For the text-containing cell, return its midpoint in [x, y] coordinate format. 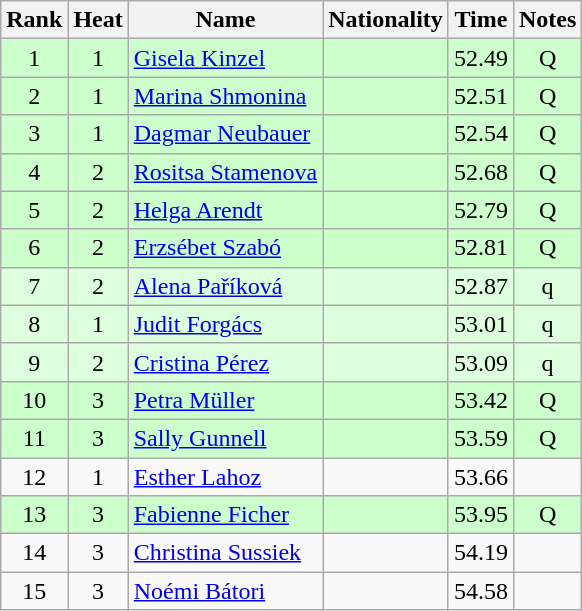
52.79 [480, 210]
53.66 [480, 477]
54.19 [480, 553]
52.49 [480, 58]
Esther Lahoz [225, 477]
Helga Arendt [225, 210]
Heat [98, 20]
5 [34, 210]
Alena Paříková [225, 286]
52.87 [480, 286]
Nationality [386, 20]
4 [34, 172]
6 [34, 248]
Rank [34, 20]
Notes [547, 20]
53.42 [480, 400]
53.59 [480, 438]
Dagmar Neubauer [225, 134]
53.09 [480, 362]
Time [480, 20]
15 [34, 591]
Marina Shmonina [225, 96]
Erzsébet Szabó [225, 248]
7 [34, 286]
Judit Forgács [225, 324]
Gisela Kinzel [225, 58]
52.54 [480, 134]
Name [225, 20]
Noémi Bátori [225, 591]
53.95 [480, 515]
13 [34, 515]
54.58 [480, 591]
Fabienne Ficher [225, 515]
Cristina Pérez [225, 362]
10 [34, 400]
53.01 [480, 324]
9 [34, 362]
52.51 [480, 96]
12 [34, 477]
8 [34, 324]
52.68 [480, 172]
52.81 [480, 248]
Petra Müller [225, 400]
14 [34, 553]
Christina Sussiek [225, 553]
Sally Gunnell [225, 438]
Rositsa Stamenova [225, 172]
11 [34, 438]
